Extract the [x, y] coordinate from the center of the cell holding the provided text.  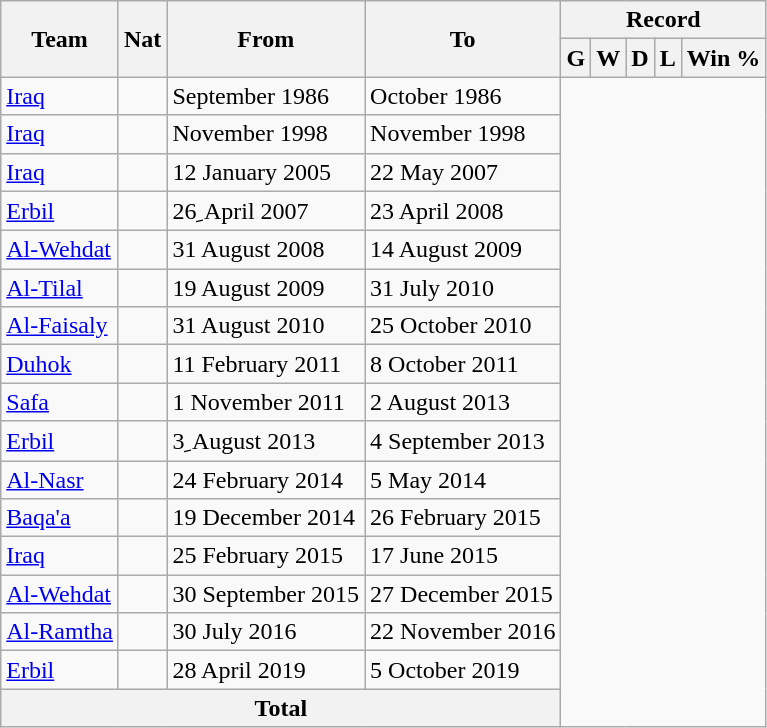
1 November 2011 [266, 402]
31 August 2010 [266, 326]
27 December 2015 [463, 594]
25 February 2015 [266, 556]
Baqa'a [60, 518]
11 February 2011 [266, 364]
25 October 2010 [463, 326]
To [463, 39]
22 May 2007 [463, 172]
4 September 2013 [463, 441]
Al-Faisaly [60, 326]
Safa [60, 402]
W [608, 58]
D [640, 58]
12 January 2005 [266, 172]
Al-Tilal [60, 288]
5 May 2014 [463, 479]
Duhok [60, 364]
October 1986 [463, 96]
14 August 2009 [463, 250]
17 June 2015 [463, 556]
Nat [142, 39]
G [576, 58]
26 ِApril 2007 [266, 211]
28 April 2019 [266, 670]
Win % [724, 58]
24 February 2014 [266, 479]
30 July 2016 [266, 632]
31 July 2010 [463, 288]
22 November 2016 [463, 632]
Al-Ramtha [60, 632]
Total [281, 708]
L [668, 58]
5 October 2019 [463, 670]
19 December 2014 [266, 518]
From [266, 39]
Record [664, 20]
Al-Nasr [60, 479]
Team [60, 39]
31 August 2008 [266, 250]
23 April 2008 [463, 211]
3 ِAugust 2013 [266, 441]
19 August 2009 [266, 288]
30 September 2015 [266, 594]
8 October 2011 [463, 364]
September 1986 [266, 96]
26 February 2015 [463, 518]
2 August 2013 [463, 402]
